Return the [x, y] coordinate for the center point of the cell that contains the specified text.  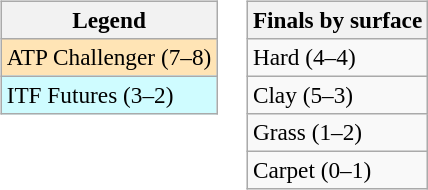
Carpet (0–1) [337, 171]
Hard (4–4) [337, 57]
ITF Futures (3–2) [108, 95]
Clay (5–3) [337, 95]
Finals by surface [337, 20]
Legend [108, 20]
ATP Challenger (7–8) [108, 57]
Grass (1–2) [337, 133]
